Scan for the cell matching the given text and deliver its [x, y] coordinate at center. 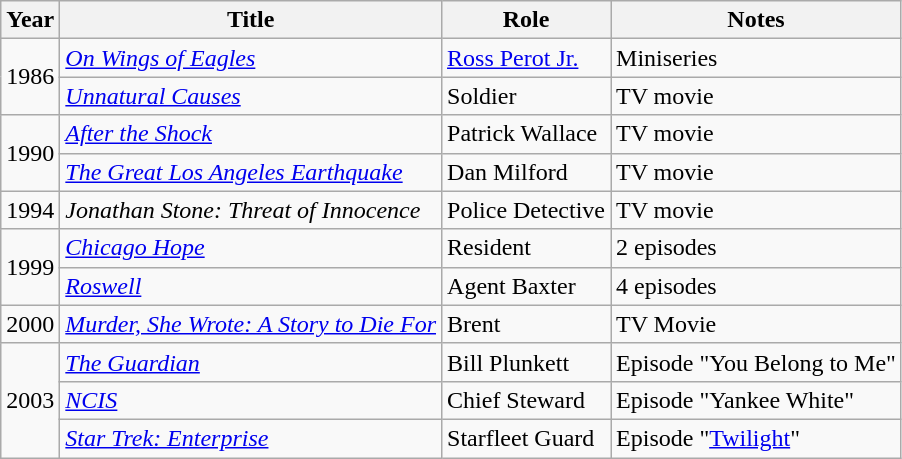
Episode "Twilight" [756, 438]
1990 [30, 153]
Title [251, 20]
Jonathan Stone: Threat of Innocence [251, 210]
Police Detective [526, 210]
1999 [30, 267]
Starfleet Guard [526, 438]
Episode "Yankee White" [756, 400]
Murder, She Wrote: A Story to Die For [251, 324]
The Great Los Angeles Earthquake [251, 172]
The Guardian [251, 362]
Roswell [251, 286]
After the Shock [251, 134]
Bill Plunkett [526, 362]
Ross Perot Jr. [526, 58]
Year [30, 20]
Resident [526, 248]
Unnatural Causes [251, 96]
2 episodes [756, 248]
Agent Baxter [526, 286]
4 episodes [756, 286]
NCIS [251, 400]
1986 [30, 77]
1994 [30, 210]
On Wings of Eagles [251, 58]
Chicago Hope [251, 248]
Miniseries [756, 58]
Patrick Wallace [526, 134]
TV Movie [756, 324]
Episode "You Belong to Me" [756, 362]
Soldier [526, 96]
Brent [526, 324]
Dan Milford [526, 172]
Star Trek: Enterprise [251, 438]
2003 [30, 400]
2000 [30, 324]
Notes [756, 20]
Role [526, 20]
Chief Steward [526, 400]
